Detect which cell encompasses the target text, then output its (X, Y) center coordinate. 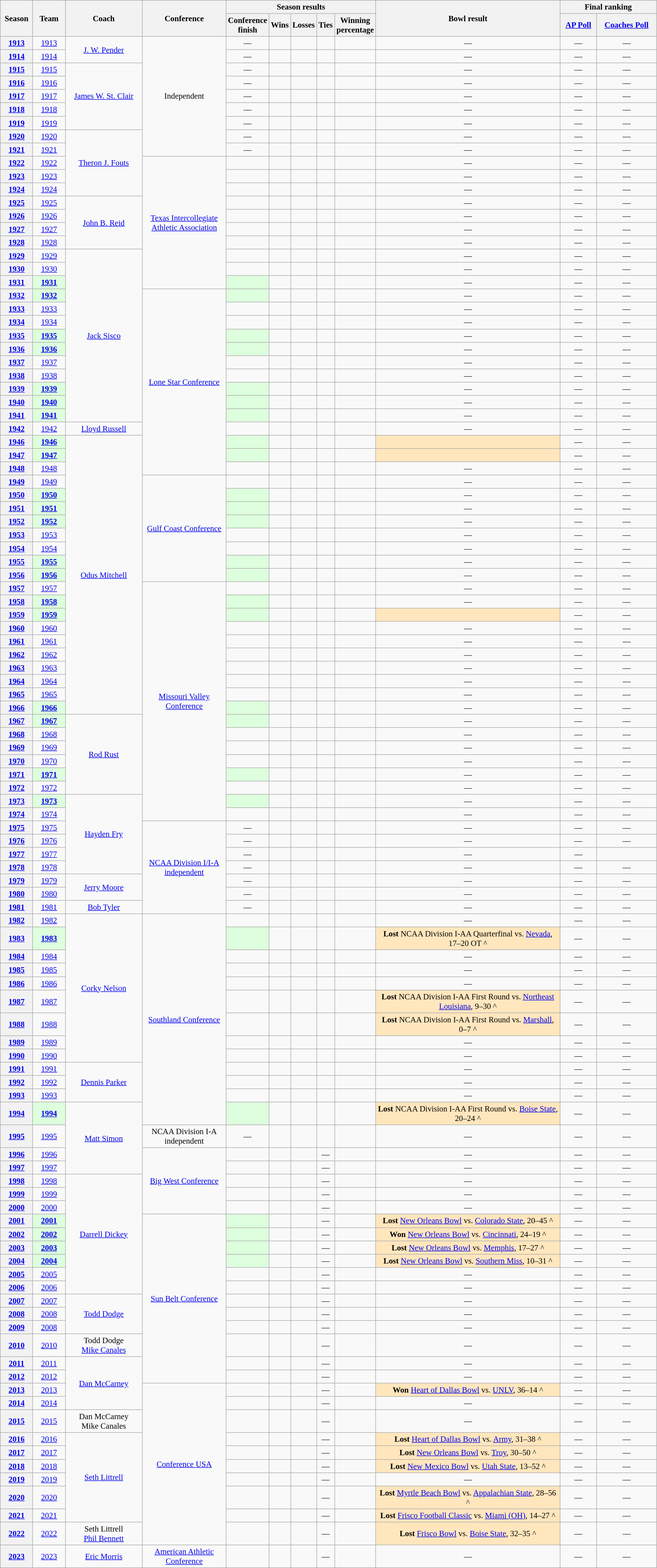
Hayden Fry (104, 834)
James W. St. Clair (104, 96)
Lost NCAA Division I-AA First Round vs. Marshall, 0–7 ^ (468, 1024)
Lost New Orleans Bowl vs. Southern Miss, 10–31 ^ (468, 1261)
Lost NCAA Division I-AA First Round vs. Boise State, 20–24 ^ (468, 1113)
Corky Nelson (104, 988)
Lost NCAA Division I-AA First Round vs. Northeast Louisiana, 9–30 ^ (468, 1001)
Theron J. Fouts (104, 163)
Lost New Orleans Bowl vs. Colorado State, 20–45 ^ (468, 1221)
NCAA Division I/I-A independent (184, 867)
Winningpercentage (355, 25)
NCAA Division I-A independent (184, 1137)
Season (17, 18)
Final ranking (609, 7)
Lost New Mexico Bowl vs. Utah State, 13–52 ^ (468, 1466)
Won Heart of Dallas Bowl vs. UNLV, 36–14 ^ (468, 1390)
Jack Sisco (104, 336)
Odus Mitchell (104, 575)
Coach (104, 18)
Conference USA (184, 1464)
Won New Orleans Bowl vs. Cincinnati, 24–19 ^ (468, 1234)
Seth Littrell (104, 1477)
Todd DodgeMike Canales (104, 1345)
Texas Intercollegiate Athletic Association (184, 222)
Bob Tyler (104, 907)
American Athletic Conference (184, 1557)
J. W. Pender (104, 50)
Lost NCAA Division I-AA Quarterfinal vs. Nevada, 17–20 OT ^ (468, 939)
John B. Reid (104, 222)
Lloyd Russell (104, 429)
Lost Heart of Dallas Bowl vs. Army, 31–38 ^ (468, 1440)
Sun Belt Conference (184, 1299)
Darrell Dickey (104, 1234)
Eric Morris (104, 1557)
Conferencefinish (248, 25)
Lost New Orleans Bowl vs. Troy, 30–50 ^ (468, 1453)
Southland Conference (184, 1019)
Season results (301, 7)
Lost Frisco Bowl vs. Boise State, 32–35 ^ (468, 1533)
Big West Conference (184, 1181)
Missouri Valley Conference (184, 701)
Losses (304, 25)
Dennis Parker (104, 1082)
Lost New Orleans Bowl vs. Memphis, 17–27 ^ (468, 1248)
Rod Rust (104, 754)
Lost Myrtle Beach Bowl vs. Appalachian State, 28–56 ^ (468, 1497)
Todd Dodge (104, 1314)
Coaches Poll (626, 25)
Matt Simon (104, 1138)
Independent (184, 96)
Seth LittrellPhil Bennett (104, 1533)
Lost Frisco Football Classic vs. Miami (OH), 14–27 ^ (468, 1515)
Wins (280, 25)
2009 (17, 1327)
Gulf Coast Conference (184, 528)
Ties (326, 25)
Bowl result (468, 18)
Jerry Moore (104, 888)
Dan McCarneyMike Canales (104, 1422)
Team (49, 18)
Dan McCarney (104, 1383)
Conference (184, 18)
AP Poll (579, 25)
Lone Star Conference (184, 382)
